Provide the (X, Y) coordinate of the cell's center where the given text is located.  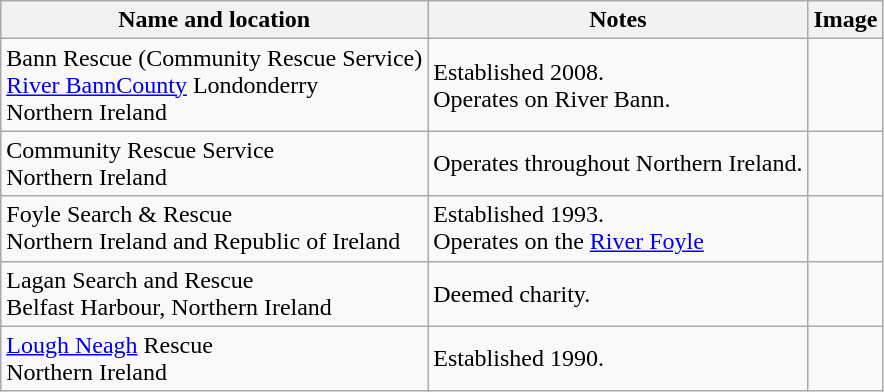
Established 2008.Operates on River Bann. (618, 85)
Established 1993.Operates on the River Foyle (618, 228)
Operates throughout Northern Ireland. (618, 164)
Foyle Search & RescueNorthern Ireland and Republic of Ireland (214, 228)
Lough Neagh RescueNorthern Ireland (214, 358)
Bann Rescue (Community Rescue Service)River BannCounty LondonderryNorthern Ireland (214, 85)
Established 1990. (618, 358)
Community Rescue ServiceNorthern Ireland (214, 164)
Lagan Search and RescueBelfast Harbour, Northern Ireland (214, 294)
Notes (618, 20)
Deemed charity. (618, 294)
Name and location (214, 20)
Image (846, 20)
